Capture the cell that displays the provided text and extract its [X, Y] central coordinate. 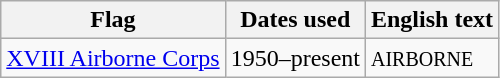
Dates used [295, 20]
XVIII Airborne Corps [113, 58]
1950–present [295, 58]
English text [432, 20]
Flag [113, 20]
AIRBORNE [432, 58]
